Extract the [X, Y] coordinate from the center of the cell holding the provided text.  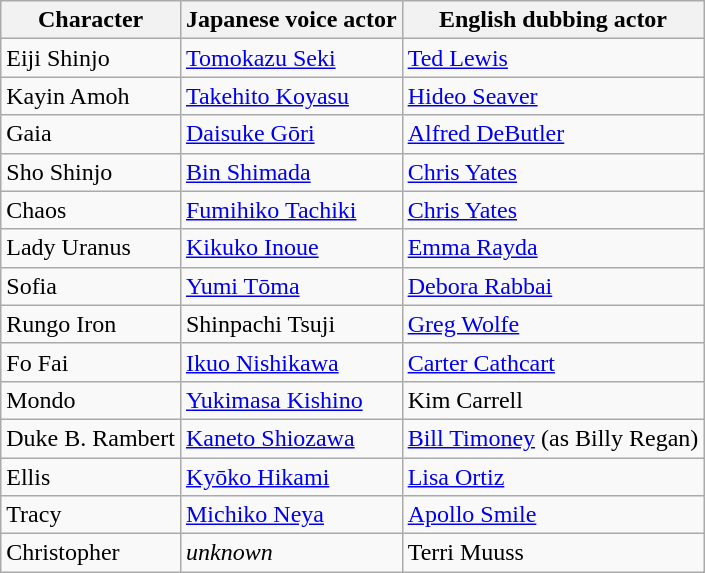
Sho Shinjo [91, 172]
Emma Rayda [553, 248]
Chaos [91, 210]
Mondo [91, 400]
Kayin Amoh [91, 96]
Yukimasa Kishino [291, 400]
Carter Cathcart [553, 362]
Lisa Ortiz [553, 477]
Kyōko Hikami [291, 477]
Hideo Seaver [553, 96]
Ellis [91, 477]
Lady Uranus [91, 248]
Yumi Tōma [291, 286]
Bill Timoney (as Billy Regan) [553, 438]
Takehito Koyasu [291, 96]
Michiko Neya [291, 515]
English dubbing actor [553, 20]
Ted Lewis [553, 58]
Gaia [91, 134]
Bin Shimada [291, 172]
Greg Wolfe [553, 324]
Tomokazu Seki [291, 58]
Tracy [91, 515]
Character [91, 20]
Terri Muuss [553, 553]
Rungo Iron [91, 324]
Daisuke Gōri [291, 134]
Apollo Smile [553, 515]
Fo Fai [91, 362]
Sofia [91, 286]
Kaneto Shiozawa [291, 438]
Shinpachi Tsuji [291, 324]
Christopher [91, 553]
Eiji Shinjo [91, 58]
Debora Rabbai [553, 286]
unknown [291, 553]
Japanese voice actor [291, 20]
Ikuo Nishikawa [291, 362]
Alfred DeButler [553, 134]
Kikuko Inoue [291, 248]
Fumihiko Tachiki [291, 210]
Duke B. Rambert [91, 438]
Kim Carrell [553, 400]
